For the text-containing cell, return its midpoint in (X, Y) coordinate format. 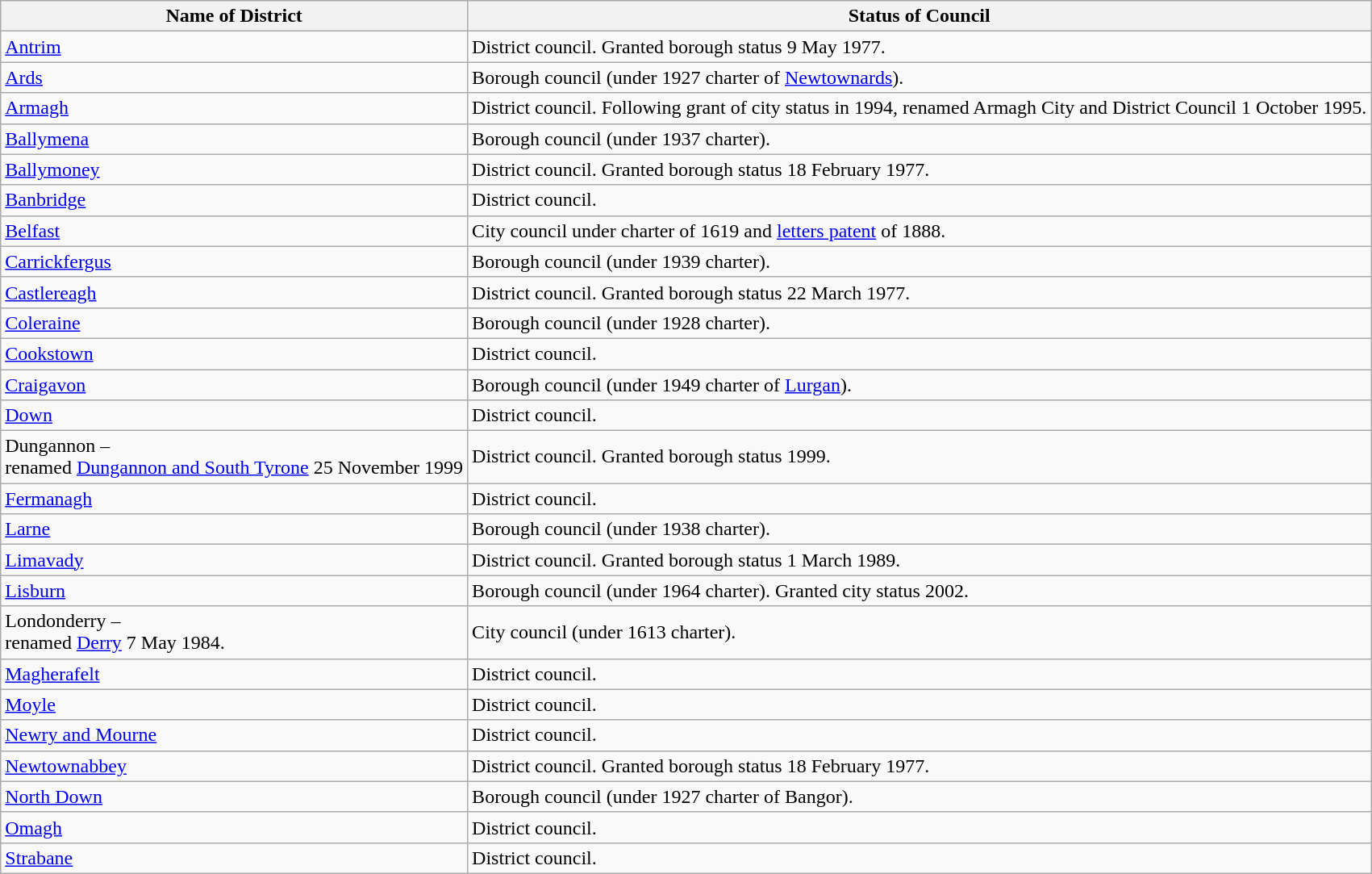
District council. Granted borough status 9 May 1977. (920, 47)
Borough council (under 1927 charter of Newtownards). (920, 77)
Castlereagh (234, 292)
Ards (234, 77)
Omagh (234, 827)
Lisburn (234, 591)
Borough council (under 1937 charter). (920, 139)
Borough council (under 1938 charter). (920, 529)
Londonderry – renamed Derry 7 May 1984. (234, 633)
Antrim (234, 47)
District council. Granted borough status 1999. (920, 457)
Borough council (under 1939 charter). (920, 261)
Moyle (234, 705)
Carrickfergus (234, 261)
Belfast (234, 231)
Borough council (under 1949 charter of Lurgan). (920, 385)
District council. Granted borough status 1 March 1989. (920, 560)
Ballymena (234, 139)
Banbridge (234, 200)
Borough council (under 1928 charter). (920, 323)
Coleraine (234, 323)
Down (234, 416)
District council. Granted borough status 22 March 1977. (920, 292)
Strabane (234, 858)
Borough council (under 1927 charter of Bangor). (920, 797)
Armagh (234, 108)
District council. Following grant of city status in 1994, renamed Armagh City and District Council 1 October 1995. (920, 108)
Craigavon (234, 385)
Newry and Mourne (234, 735)
City council (under 1613 charter). (920, 633)
Newtownabbey (234, 766)
Magherafelt (234, 674)
Borough council (under 1964 charter). Granted city status 2002. (920, 591)
Status of Council (920, 16)
City council under charter of 1619 and letters patent of 1888. (920, 231)
Dungannon – renamed Dungannon and South Tyrone 25 November 1999 (234, 457)
Cookstown (234, 353)
Ballymoney (234, 169)
Name of District (234, 16)
Larne (234, 529)
Limavady (234, 560)
North Down (234, 797)
Fermanagh (234, 499)
